Capture the cell that displays the provided text and extract its (x, y) central coordinate. 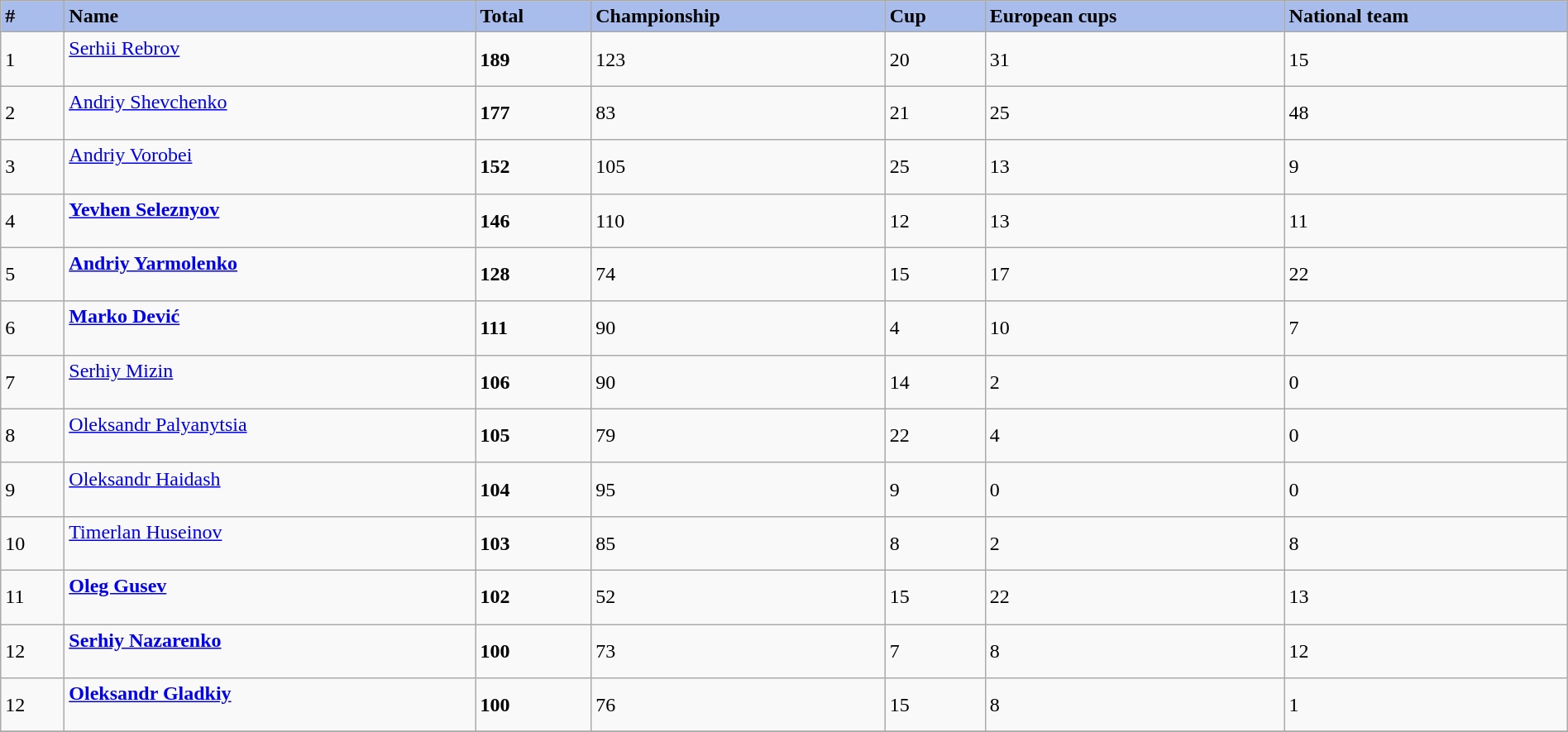
95 (739, 490)
Serhiy Mizin (270, 382)
189 (533, 60)
Timerlan Huseinov (270, 543)
Oleg Gusev (270, 597)
106 (533, 382)
76 (739, 705)
17 (1135, 275)
14 (935, 382)
52 (739, 597)
Oleksandr Haidash (270, 490)
Oleksandr Palyanytsia (270, 435)
110 (739, 220)
79 (739, 435)
Championship (739, 17)
# (33, 17)
Andriy Yarmolenko (270, 275)
73 (739, 650)
152 (533, 167)
Oleksandr Gladkiy (270, 705)
3 (33, 167)
Marko Dević (270, 328)
146 (533, 220)
104 (533, 490)
20 (935, 60)
102 (533, 597)
Cup (935, 17)
85 (739, 543)
European cups (1135, 17)
Yevhen Seleznyov (270, 220)
123 (739, 60)
74 (739, 275)
National team (1426, 17)
Total (533, 17)
Andriy Vorobei (270, 167)
31 (1135, 60)
Serhiy Nazarenko (270, 650)
6 (33, 328)
Andriy Shevchenko (270, 112)
111 (533, 328)
21 (935, 112)
83 (739, 112)
128 (533, 275)
5 (33, 275)
Name (270, 17)
Serhii Rebrov (270, 60)
103 (533, 543)
177 (533, 112)
48 (1426, 112)
